Output the (X, Y) coordinate of the center of the cell containing the given text.  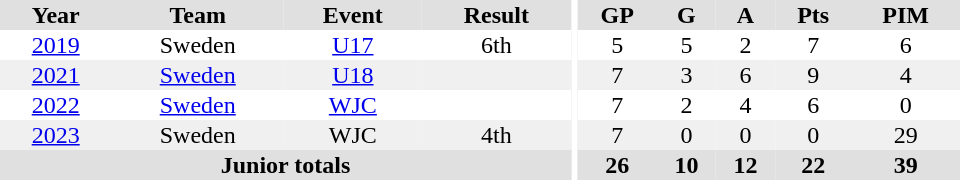
3 (686, 75)
U18 (353, 75)
Year (56, 15)
Result (496, 15)
Team (198, 15)
4th (496, 135)
26 (618, 165)
2022 (56, 105)
G (686, 15)
12 (746, 165)
2021 (56, 75)
9 (813, 75)
29 (906, 135)
10 (686, 165)
PIM (906, 15)
GP (618, 15)
A (746, 15)
39 (906, 165)
Event (353, 15)
6th (496, 45)
U17 (353, 45)
2019 (56, 45)
2023 (56, 135)
Junior totals (286, 165)
22 (813, 165)
Pts (813, 15)
